Pinpoint the cell where the given text exists, returning its [X, Y] midpoint coordinate. 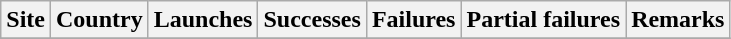
Successes [312, 20]
Site [26, 20]
Partial failures [544, 20]
Remarks [678, 20]
Launches [203, 20]
Failures [414, 20]
Country [99, 20]
